Provide the [X, Y] coordinate of the cell's center where the given text is located.  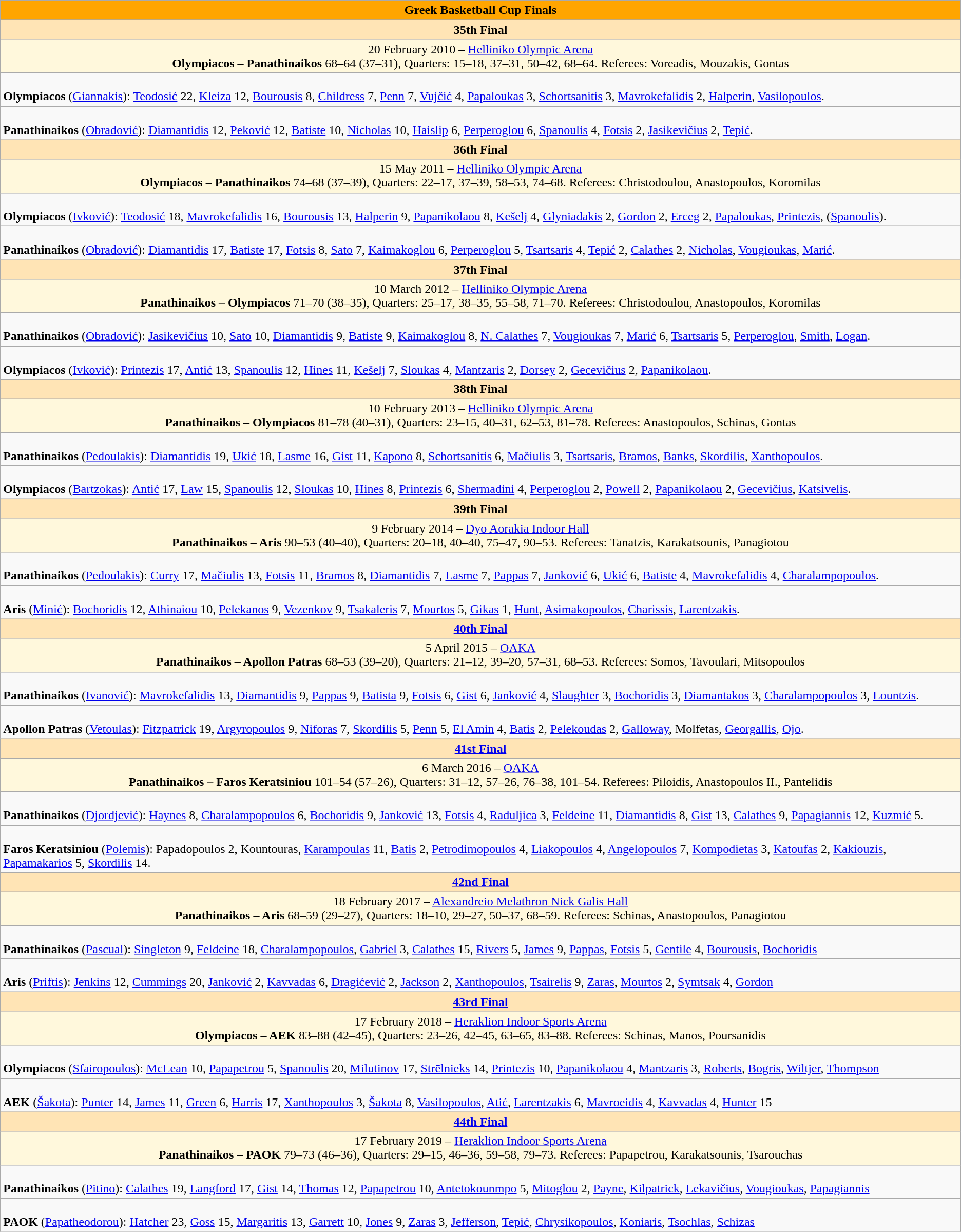
39th Final [480, 509]
41st Final [480, 748]
5 April 2015 – OAKAPanathinaikos – Apollon Patras 68–53 (39–20), Quarters: 21–12, 39–20, 57–31, 68–53. Referees: Somos, Tavoulari, Mitsopoulos [480, 655]
35th Final [480, 30]
43rd Final [480, 1002]
Greek Basketball Cup Finals [480, 10]
44th Final [480, 1122]
42nd Final [480, 882]
37th Final [480, 269]
PAOK (Papatheodorou): Hatcher 23, Goss 15, Margaritis 13, Garrett 10, Jones 9, Zaras 3, Jefferson, Tepić, Chrysikopoulos, Koniaris, Tsochlas, Schizas [480, 1215]
38th Final [480, 389]
Olympiacos (Ivković): Printezis 17, Antić 13, Spanoulis 12, Hines 11, Kešelj 7, Sloukas 4, Mantzaris 2, Dorsey 2, Gecevičius 2, Papanikolaou. [480, 363]
36th Final [480, 149]
Aris (Minić): Bochoridis 12, Athinaiou 10, Pelekanos 9, Vezenkov 9, Tsakaleris 7, Mourtos 5, Gikas 1, Hunt, Asimakopoulos, Charissis, Larentzakis. [480, 602]
40th Final [480, 629]
